Determine the (x, y) coordinate at the center of the cell enclosing the given text.  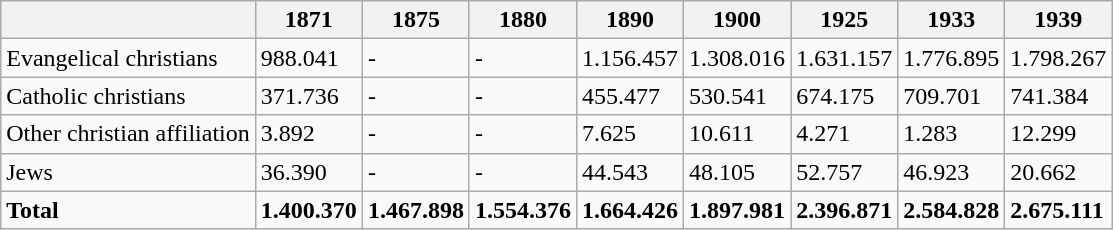
7.625 (630, 134)
36.390 (308, 172)
10.611 (738, 134)
1890 (630, 20)
709.701 (952, 96)
Evangelical christians (128, 58)
1871 (308, 20)
530.541 (738, 96)
Catholic christians (128, 96)
44.543 (630, 172)
455.477 (630, 96)
1.798.267 (1058, 58)
1.554.376 (522, 210)
4.271 (844, 134)
1.631.157 (844, 58)
52.757 (844, 172)
674.175 (844, 96)
1.400.370 (308, 210)
3.892 (308, 134)
Other christian affiliation (128, 134)
2.675.111 (1058, 210)
988.041 (308, 58)
1.664.426 (630, 210)
741.384 (1058, 96)
1.897.981 (738, 210)
Jews (128, 172)
1.308.016 (738, 58)
1.156.457 (630, 58)
1900 (738, 20)
48.105 (738, 172)
1875 (416, 20)
12.299 (1058, 134)
1925 (844, 20)
1.283 (952, 134)
Total (128, 210)
20.662 (1058, 172)
46.923 (952, 172)
371.736 (308, 96)
1933 (952, 20)
1939 (1058, 20)
2.396.871 (844, 210)
1.776.895 (952, 58)
1.467.898 (416, 210)
1880 (522, 20)
2.584.828 (952, 210)
